From the cell containing the given text, extract its center point as (X, Y) coordinate. 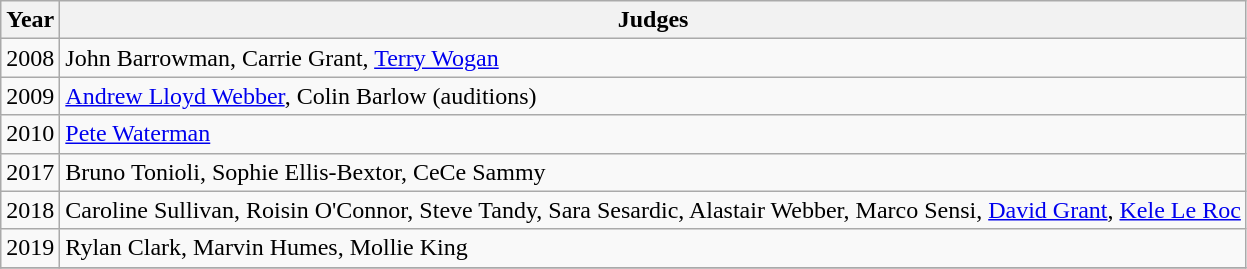
Year (30, 20)
John Barrowman, Carrie Grant, Terry Wogan (654, 58)
2019 (30, 248)
Judges (654, 20)
Bruno Tonioli, Sophie Ellis-Bextor, CeCe Sammy (654, 172)
2010 (30, 134)
2018 (30, 210)
2008 (30, 58)
Andrew Lloyd Webber, Colin Barlow (auditions) (654, 96)
2009 (30, 96)
Rylan Clark, Marvin Humes, Mollie King (654, 248)
Pete Waterman (654, 134)
Caroline Sullivan, Roisin O'Connor, Steve Tandy, Sara Sesardic, Alastair Webber, Marco Sensi, David Grant, Kele Le Roc (654, 210)
2017 (30, 172)
